Scan for the cell matching the given text and deliver its [X, Y] coordinate at center. 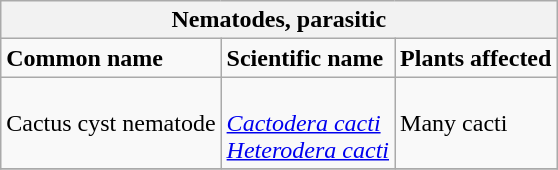
Many cacti [476, 123]
Cactodera cacti Heterodera cacti [308, 123]
Scientific name [308, 58]
Common name [111, 58]
Nematodes, parasitic [279, 20]
Plants affected [476, 58]
Cactus cyst nematode [111, 123]
